Provide the [x, y] coordinate of the cell's center where the given text is located.  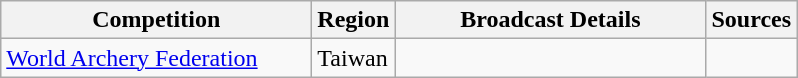
Sources [752, 20]
Competition [156, 20]
Taiwan [354, 58]
Broadcast Details [550, 20]
World Archery Federation [156, 58]
Region [354, 20]
